Extract the [x, y] coordinate from the center of the cell holding the provided text.  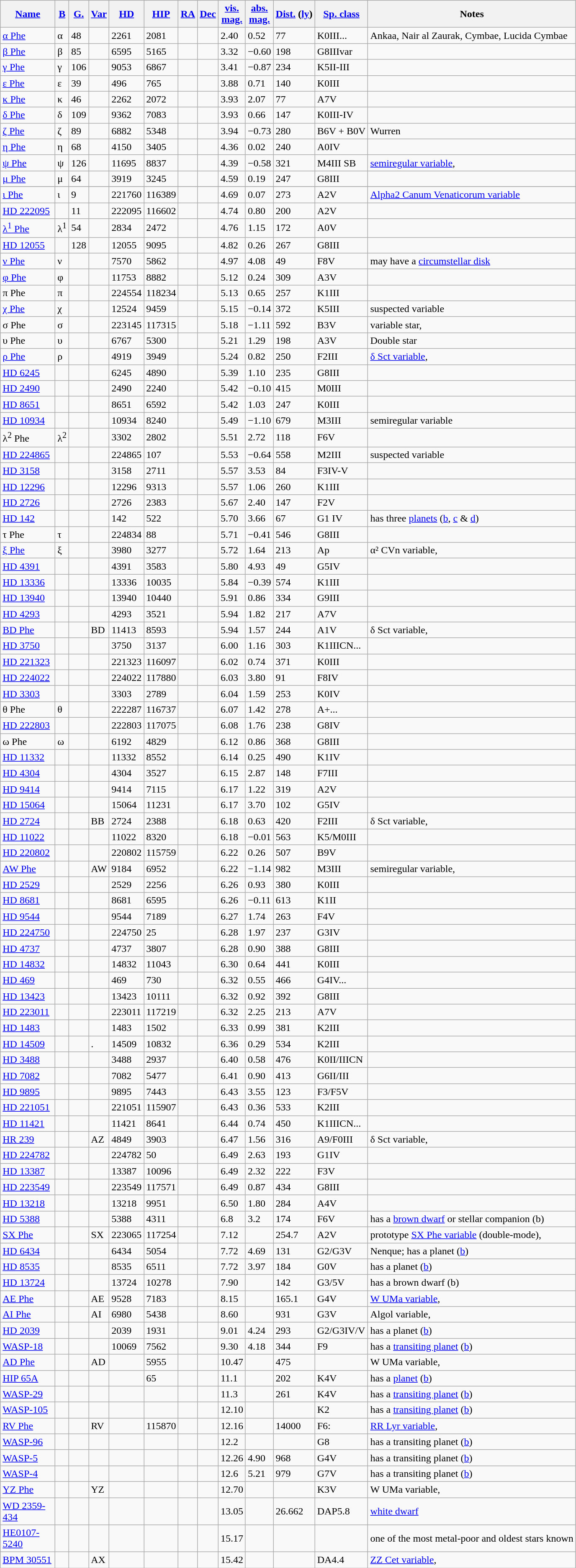
9313 [161, 487]
ψ [62, 163]
222287 [126, 709]
184 [294, 1267]
172 [294, 228]
−1.14 [260, 869]
2.63 [260, 1155]
6192 [126, 742]
7183 [161, 1299]
χ [62, 309]
ε Phe [28, 83]
0.19 [260, 179]
5.15 [232, 309]
λ1 Phe [28, 228]
5.24 [232, 357]
A0IV [342, 147]
HR 239 [28, 1139]
γ [62, 67]
224554 [126, 293]
6592 [161, 404]
vis.mag. [232, 14]
HD 2490 [28, 389]
522 [161, 519]
1.16 [260, 646]
RV [99, 1426]
2726 [126, 503]
5.84 [232, 582]
3.32 [232, 51]
WASP-4 [28, 1473]
2472 [161, 228]
K5/M0III [342, 837]
11.3 [232, 1394]
5.39 [232, 373]
SX [99, 1235]
13724 [126, 1283]
441 [294, 964]
K0III-IV [342, 115]
253 [294, 693]
G6II/III [342, 1076]
K0IV [342, 693]
ν [62, 261]
165.1 [294, 1299]
one of the most metal-poor and oldest stars known [472, 1538]
420 [294, 821]
12.70 [232, 1489]
7082 [126, 1076]
0.55 [260, 980]
303 [294, 646]
3807 [161, 948]
221323 [126, 662]
semiregular variable [472, 420]
HD 4304 [28, 773]
HD 220802 [28, 853]
K0II/IIICN [342, 1060]
AE [99, 1299]
G1 IV [342, 519]
HD 15064 [28, 805]
48 [79, 36]
8681 [126, 900]
9459 [161, 309]
10035 [161, 582]
12.16 [232, 1426]
6952 [161, 869]
0.82 [260, 357]
415 [294, 389]
σ Phe [28, 325]
ω Phe [28, 742]
Dec [208, 14]
3949 [161, 357]
9414 [126, 789]
8.15 [232, 1299]
39 [79, 83]
1.59 [260, 693]
1.03 [260, 404]
Sp. class [342, 14]
1.97 [260, 932]
BB [99, 821]
91 [294, 678]
8641 [161, 1123]
β Phe [28, 51]
6.44 [232, 1123]
2937 [161, 1060]
6.00 [232, 646]
128 [79, 245]
221760 [126, 194]
392 [294, 996]
116389 [161, 194]
HD 10934 [28, 420]
−0.73 [260, 131]
ζ [62, 131]
131 [294, 1251]
κ [62, 99]
0.92 [260, 996]
Var [99, 14]
HD 469 [28, 980]
4.74 [232, 210]
2081 [161, 36]
6.27 [232, 916]
64 [79, 179]
6980 [126, 1315]
HD 6245 [28, 373]
2529 [126, 885]
HD 14832 [28, 964]
4.93 [260, 566]
1931 [161, 1330]
11413 [126, 630]
χ Phe [28, 309]
26.662 [294, 1512]
HD 12055 [28, 245]
4293 [126, 614]
11043 [161, 964]
9 [79, 194]
931 [294, 1315]
7189 [161, 916]
3521 [161, 614]
6.08 [232, 725]
222095 [126, 210]
0.29 [260, 1044]
2789 [161, 693]
abs.mag. [260, 14]
YZ Phe [28, 1489]
8535 [126, 1267]
HD 224022 [28, 678]
Ap [342, 550]
371 [294, 662]
F6: [342, 1426]
11.1 [232, 1378]
HD 13724 [28, 1283]
116097 [161, 662]
−0.87 [260, 67]
−0.39 [260, 582]
202 [294, 1378]
HD 8681 [28, 900]
B9V [342, 853]
563 [294, 837]
8882 [161, 277]
WASP-18 [28, 1346]
9095 [161, 245]
9544 [126, 916]
15064 [126, 805]
α² CVn variable, [472, 550]
7083 [161, 115]
μ [62, 179]
10278 [161, 1283]
3.41 [232, 67]
223549 [126, 1187]
σ [62, 325]
3405 [161, 147]
−0.10 [260, 389]
0.24 [260, 277]
6.50 [232, 1203]
2.87 [260, 773]
HD 221323 [28, 662]
HD 9414 [28, 789]
−0.11 [260, 900]
B [62, 14]
2072 [161, 99]
5862 [161, 261]
HD 11332 [28, 757]
117219 [161, 1012]
. [99, 1044]
2802 [161, 437]
Notes [472, 14]
0.58 [260, 1060]
68 [79, 147]
140 [294, 83]
λ2 Phe [28, 437]
115907 [161, 1108]
334 [294, 598]
A9/F0III [342, 1139]
6.04 [232, 693]
237 [294, 932]
2262 [126, 99]
HD 7082 [28, 1076]
YZ [99, 1489]
238 [294, 725]
0.71 [260, 83]
10069 [126, 1346]
3.80 [260, 678]
11695 [126, 163]
3137 [161, 646]
217 [294, 614]
12.2 [232, 1442]
7570 [126, 261]
4829 [161, 742]
3.97 [260, 1267]
14509 [126, 1044]
HD 6434 [28, 1251]
10111 [161, 996]
K5II-III [342, 67]
4.24 [260, 1330]
A0V [342, 228]
115759 [161, 853]
HD 11421 [28, 1123]
85 [79, 51]
11022 [126, 837]
261 [294, 1394]
BD [99, 630]
variable star, [472, 325]
5.18 [232, 325]
HD 13336 [28, 582]
2.07 [260, 99]
2261 [126, 36]
−1.11 [260, 325]
AI [99, 1315]
HD 8651 [28, 404]
ψ Phe [28, 163]
3302 [126, 437]
G8IV [342, 725]
106 [79, 67]
6767 [126, 340]
BD Phe [28, 630]
μ Phe [28, 179]
222 [294, 1171]
F9 [342, 1346]
5.70 [232, 519]
65 [161, 1378]
235 [294, 373]
260 [294, 487]
HD 3158 [28, 471]
−0.14 [260, 309]
A4V [342, 1203]
ξ Phe [28, 550]
θ [62, 709]
may have a circumstellar disk [472, 261]
ζ Phe [28, 131]
HD 224750 [28, 932]
HD 4293 [28, 614]
12.10 [232, 1410]
6.07 [232, 709]
1.64 [260, 550]
116737 [161, 709]
HD 222803 [28, 725]
344 [294, 1346]
−1.10 [260, 420]
prototype SX Phe variable (double-mode), [472, 1235]
126 [79, 163]
8593 [161, 630]
φ Phe [28, 277]
11332 [126, 757]
765 [161, 83]
12055 [126, 245]
G3IV [342, 932]
9.30 [232, 1346]
222803 [126, 725]
4.90 [260, 1458]
10832 [161, 1044]
679 [294, 420]
8240 [161, 420]
223145 [126, 325]
0.80 [260, 210]
β [62, 51]
θ Phe [28, 709]
4890 [161, 373]
5.51 [232, 437]
3527 [161, 773]
321 [294, 163]
107 [161, 455]
HD 8535 [28, 1267]
13940 [126, 598]
3488 [126, 1060]
278 [294, 709]
B6V + B0V [342, 131]
HD 1483 [28, 1028]
6867 [161, 67]
has three planets (b, c & d) [472, 519]
K5III [342, 309]
2383 [161, 503]
B3V [342, 325]
224782 [126, 1155]
HD 223011 [28, 1012]
4311 [161, 1219]
88 [161, 535]
388 [294, 948]
5955 [161, 1362]
Alpha2 Canum Venaticorum variable [472, 194]
2388 [161, 821]
6.03 [232, 678]
13423 [126, 996]
7.90 [232, 1283]
3245 [161, 179]
8837 [161, 163]
3303 [126, 693]
2256 [161, 885]
2.32 [260, 1171]
117571 [161, 1187]
has a brown dwarf or stellar companion (b) [472, 1219]
AE Phe [28, 1299]
1.15 [260, 228]
0.63 [260, 821]
WASP-5 [28, 1458]
979 [294, 1473]
1483 [126, 1028]
8552 [161, 757]
AI Phe [28, 1315]
ι Phe [28, 194]
6.15 [232, 773]
0.07 [260, 194]
3919 [126, 179]
293 [294, 1330]
4.82 [232, 245]
Nenque; has a planet (b) [472, 1251]
50 [161, 1155]
HD 224865 [28, 455]
123 [294, 1092]
319 [294, 789]
968 [294, 1458]
380 [294, 885]
5.72 [232, 550]
9184 [126, 869]
WD 2359-434 [28, 1512]
475 [294, 1362]
4391 [126, 566]
F3IV-V [342, 471]
224865 [126, 455]
3583 [161, 566]
730 [161, 980]
4919 [126, 357]
HD 11022 [28, 837]
5.71 [232, 535]
1.76 [260, 725]
9053 [126, 67]
0.66 [260, 115]
116602 [161, 210]
15.17 [232, 1538]
τ Phe [28, 535]
221051 [126, 1108]
3903 [161, 1139]
263 [294, 916]
434 [294, 1187]
7.12 [232, 1235]
HD 13218 [28, 1203]
π [62, 293]
8.60 [232, 1315]
592 [294, 325]
476 [294, 1060]
ν Phe [28, 261]
5.80 [232, 566]
F8V [342, 261]
1.42 [260, 709]
240 [294, 147]
F4V [342, 916]
9362 [126, 115]
413 [294, 1076]
109 [79, 115]
A+... [342, 709]
HD 222095 [28, 210]
HD 9544 [28, 916]
6511 [161, 1267]
6.14 [232, 757]
6.02 [232, 662]
534 [294, 1044]
F2V [342, 503]
1.80 [260, 1203]
15.42 [232, 1560]
K1II [342, 900]
τ [62, 535]
3277 [161, 550]
372 [294, 309]
496 [126, 83]
14000 [294, 1426]
54 [79, 228]
0.36 [260, 1108]
AX [99, 1560]
3.53 [260, 471]
4.97 [232, 261]
67 [294, 519]
G1IV [342, 1155]
G9III [342, 598]
4.39 [232, 163]
WASP-105 [28, 1410]
0.64 [260, 964]
254.7 [294, 1235]
0.65 [260, 293]
G7V [342, 1473]
10934 [126, 420]
6245 [126, 373]
HD 142 [28, 519]
RA [188, 14]
5388 [126, 1219]
5300 [161, 340]
K3V [342, 1489]
4737 [126, 948]
K1IV [342, 757]
3.66 [260, 519]
3980 [126, 550]
267 [294, 245]
AZ [99, 1139]
5.49 [232, 420]
HD [126, 14]
469 [126, 980]
ε [62, 83]
M0III [342, 389]
WASP-29 [28, 1394]
HE0107-5240 [28, 1538]
0.02 [260, 147]
9951 [161, 1203]
A1V [342, 630]
25 [161, 932]
3750 [126, 646]
6.47 [232, 1139]
466 [294, 980]
φ [62, 277]
3.55 [260, 1092]
3.2 [260, 1219]
3.88 [232, 83]
1.22 [260, 789]
WASP-96 [28, 1442]
316 [294, 1139]
12296 [126, 487]
HD 2529 [28, 885]
2711 [161, 471]
HD 4391 [28, 566]
102 [294, 805]
224834 [126, 535]
1.10 [260, 373]
1.06 [260, 487]
12.6 [232, 1473]
13.05 [232, 1512]
HD 12296 [28, 487]
13336 [126, 582]
5054 [161, 1251]
−0.41 [260, 535]
546 [294, 535]
12.26 [232, 1458]
ρ [62, 357]
HD 3750 [28, 646]
309 [294, 277]
14832 [126, 964]
HD 2039 [28, 1330]
220802 [126, 853]
G8IIIvar [342, 51]
RR Lyr variable, [472, 1426]
0.52 [260, 36]
7562 [161, 1346]
G2/G3V [342, 1251]
368 [294, 742]
0.87 [260, 1187]
5165 [161, 51]
2834 [126, 228]
HIP [161, 14]
π Phe [28, 293]
M2III [342, 455]
G8 [342, 1442]
2.25 [260, 1012]
6.12 [232, 742]
α [62, 36]
HD 13387 [28, 1171]
has a brown dwarf (b) [472, 1283]
0.93 [260, 885]
6.33 [232, 1028]
HD 2724 [28, 821]
−0.01 [260, 837]
Name [28, 14]
5477 [161, 1076]
10440 [161, 598]
δ Phe [28, 115]
115870 [161, 1426]
10.47 [232, 1362]
46 [79, 99]
284 [294, 1203]
η [62, 147]
κ Phe [28, 99]
ξ [62, 550]
SX Phe [28, 1235]
λ2 [62, 437]
1.57 [260, 630]
6434 [126, 1251]
234 [294, 67]
white dwarf [472, 1512]
12524 [126, 309]
RV Phe [28, 1426]
4304 [126, 773]
1.74 [260, 916]
11 [79, 210]
−0.60 [260, 51]
G3/5V [342, 1283]
F7III [342, 773]
HD 2726 [28, 503]
224750 [126, 932]
5.12 [232, 277]
HD 13423 [28, 996]
F8IV [342, 678]
490 [294, 757]
6.30 [232, 964]
118 [294, 437]
HD 221051 [28, 1108]
4.36 [232, 147]
2724 [126, 821]
381 [294, 1028]
HD 14509 [28, 1044]
223011 [126, 1012]
6.41 [232, 1076]
5.53 [232, 455]
4.59 [232, 179]
224022 [126, 678]
1.29 [260, 340]
5438 [161, 1315]
250 [294, 357]
4150 [126, 147]
BPM 30551 [28, 1560]
1.56 [260, 1139]
4849 [126, 1139]
HD 3303 [28, 693]
5.67 [232, 503]
6.40 [232, 1060]
6.36 [232, 1044]
507 [294, 853]
174 [294, 1219]
9895 [126, 1092]
3.94 [232, 131]
Dist. (ly) [294, 14]
7115 [161, 789]
244 [294, 630]
2039 [126, 1330]
Algol variable, [472, 1315]
4.08 [260, 261]
ZZ Cet variable, [472, 1560]
G3V [342, 1315]
558 [294, 455]
200 [294, 210]
148 [294, 773]
HD 3488 [28, 1060]
υ [62, 340]
280 [294, 131]
6882 [126, 131]
δ [62, 115]
M4III SB [342, 163]
DA4.4 [342, 1560]
118234 [161, 293]
2.72 [260, 437]
AW [99, 869]
HD 4737 [28, 948]
9.01 [232, 1330]
450 [294, 1123]
193 [294, 1155]
4.18 [260, 1346]
γ Phe [28, 67]
533 [294, 1108]
3.70 [260, 805]
ρ Phe [28, 357]
5.91 [232, 598]
K0III... [342, 36]
DAP5.8 [342, 1512]
HD 5388 [28, 1219]
8320 [161, 837]
273 [294, 194]
υ Phe [28, 340]
117075 [161, 725]
2490 [126, 389]
AW Phe [28, 869]
G. [79, 14]
6.8 [232, 1219]
K2 [342, 1410]
11421 [126, 1123]
HD 223549 [28, 1187]
1.82 [260, 614]
HD 13940 [28, 598]
0.25 [260, 757]
117315 [161, 325]
1502 [161, 1028]
117880 [161, 678]
Double star [472, 340]
574 [294, 582]
F3/F5V [342, 1092]
223065 [126, 1235]
9528 [126, 1299]
13218 [126, 1203]
7443 [161, 1092]
13387 [126, 1171]
G2/G3IV/V [342, 1330]
η Phe [28, 147]
0.99 [260, 1028]
ι [62, 194]
4.76 [232, 228]
10096 [161, 1171]
HIP 65A [28, 1378]
89 [79, 131]
Ankaa, Nair al Zaurak, Cymbae, Lucida Cymbae [472, 36]
G0V [342, 1267]
F3V [342, 1171]
613 [294, 900]
−0.58 [260, 163]
84 [294, 471]
2240 [161, 389]
257 [294, 293]
5.13 [232, 293]
11753 [126, 277]
G4IV... [342, 980]
11231 [161, 805]
3158 [126, 471]
AD Phe [28, 1362]
AD [99, 1362]
−0.64 [260, 455]
α Phe [28, 36]
8651 [126, 404]
5348 [161, 131]
λ1 [62, 228]
ω [62, 742]
HD 224782 [28, 1155]
117254 [161, 1235]
HD 9895 [28, 1092]
Wurren [472, 131]
982 [294, 869]
